For the text-containing cell, return its midpoint in [x, y] coordinate format. 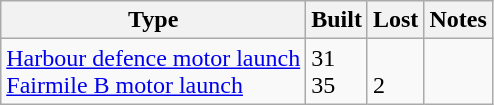
Lost [395, 20]
3135 [337, 72]
Harbour defence motor launchFairmile B motor launch [154, 72]
Type [154, 20]
2 [395, 72]
Built [337, 20]
Notes [458, 20]
